Extract the [X, Y] coordinate from the center of the cell holding the provided text.  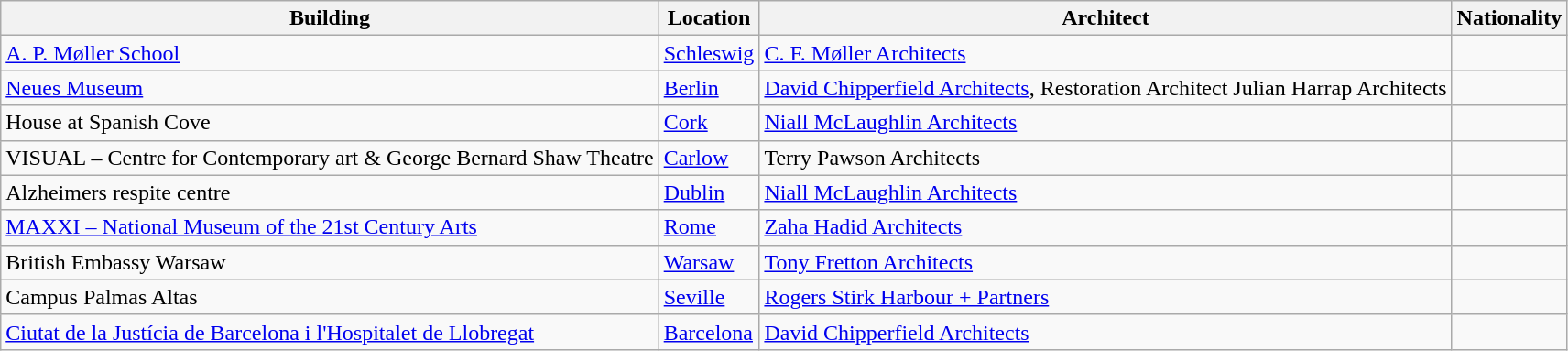
Zaha Hadid Architects [1105, 227]
Campus Palmas Altas [330, 297]
Neues Museum [330, 88]
Location [709, 18]
David Chipperfield Architects [1105, 332]
Carlow [709, 158]
Berlin [709, 88]
Terry Pawson Architects [1105, 158]
Schleswig [709, 53]
Tony Fretton Architects [1105, 262]
Cork [709, 123]
C. F. Møller Architects [1105, 53]
Nationality [1509, 18]
A. P. Møller School [330, 53]
VISUAL – Centre for Contemporary art & George Bernard Shaw Theatre [330, 158]
MAXXI – National Museum of the 21st Century Arts [330, 227]
Seville [709, 297]
Rome [709, 227]
Rogers Stirk Harbour + Partners [1105, 297]
Barcelona [709, 332]
Alzheimers respite centre [330, 192]
Warsaw [709, 262]
Building [330, 18]
David Chipperfield Architects, Restoration Architect Julian Harrap Architects [1105, 88]
Architect [1105, 18]
Ciutat de la Justícia de Barcelona i l'Hospitalet de Llobregat [330, 332]
Dublin [709, 192]
British Embassy Warsaw [330, 262]
House at Spanish Cove [330, 123]
